Identify which cell holds the provided text, then report its [X, Y] central coordinate. 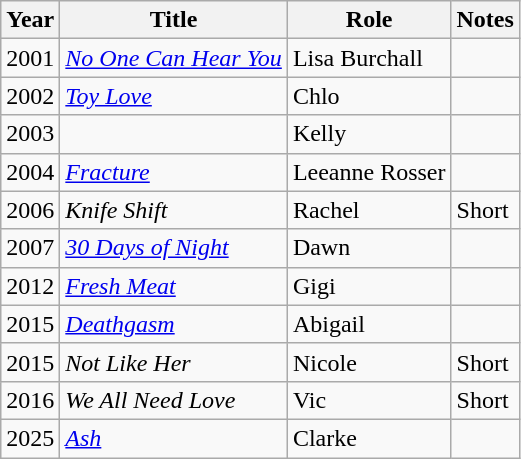
2016 [30, 400]
Fresh Meat [174, 286]
Abigail [369, 324]
No One Can Hear You [174, 58]
2006 [30, 210]
2025 [30, 438]
Role [369, 20]
30 Days of Night [174, 248]
Ash [174, 438]
Not Like Her [174, 362]
Toy Love [174, 96]
Clarke [369, 438]
2002 [30, 96]
Lisa Burchall [369, 58]
2003 [30, 134]
2007 [30, 248]
Vic [369, 400]
Fracture [174, 172]
Dawn [369, 248]
Notes [485, 20]
2001 [30, 58]
Rachel [369, 210]
Chlo [369, 96]
Year [30, 20]
2012 [30, 286]
Nicole [369, 362]
Gigi [369, 286]
Title [174, 20]
Deathgasm [174, 324]
Leeanne Rosser [369, 172]
Knife Shift [174, 210]
Kelly [369, 134]
2004 [30, 172]
We All Need Love [174, 400]
